Find where the given text appears and provide that cell's center as [x, y] coordinate. 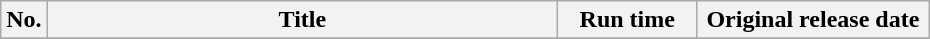
Run time [628, 20]
Original release date [813, 20]
Title [302, 20]
No. [24, 20]
